For the text-containing cell, return its midpoint in [x, y] coordinate format. 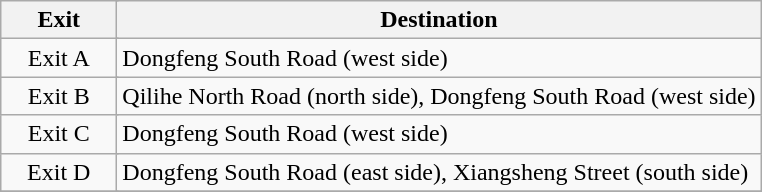
Exit B [59, 96]
Qilihe North Road (north side), Dongfeng South Road (west side) [439, 96]
Exit [59, 20]
Exit A [59, 58]
Destination [439, 20]
Exit D [59, 172]
Dongfeng South Road (east side), Xiangsheng Street (south side) [439, 172]
Exit C [59, 134]
